Search for the cell housing the specified text and yield its (X, Y) center coordinate. 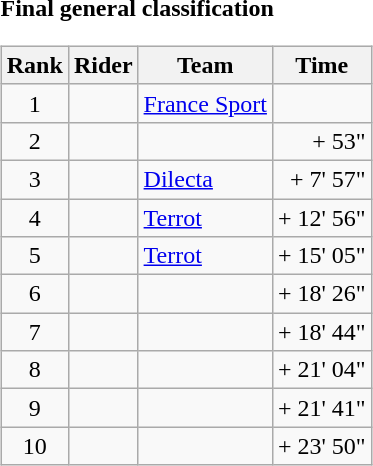
2 (34, 141)
Time (322, 65)
1 (34, 103)
Team (205, 65)
France Sport (205, 103)
Rider (103, 65)
8 (34, 370)
7 (34, 332)
4 (34, 217)
Dilecta (205, 179)
+ 21' 41" (322, 408)
3 (34, 179)
+ 7' 57" (322, 179)
Rank (34, 65)
5 (34, 256)
+ 12' 56" (322, 217)
+ 18' 26" (322, 294)
+ 18' 44" (322, 332)
+ 21' 04" (322, 370)
10 (34, 446)
+ 15' 05" (322, 256)
+ 23' 50" (322, 446)
+ 53" (322, 141)
9 (34, 408)
6 (34, 294)
